For the text-containing cell, return its midpoint in [x, y] coordinate format. 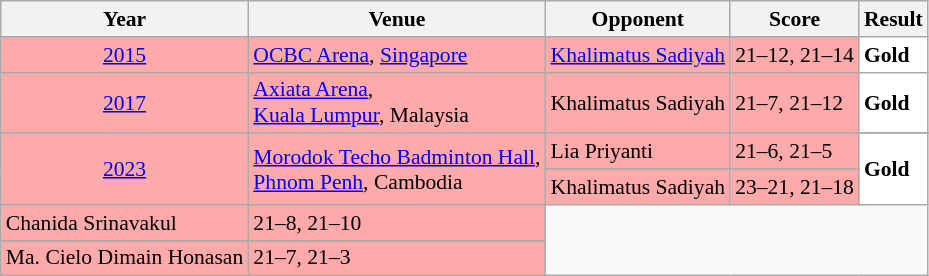
Chanida Srinavakul [125, 223]
Opponent [638, 19]
2015 [125, 55]
Ma. Cielo Dimain Honasan [125, 258]
OCBC Arena, Singapore [396, 55]
Morodok Techo Badminton Hall,Phnom Penh, Cambodia [396, 170]
Lia Priyanti [638, 152]
21–12, 21–14 [794, 55]
Axiata Arena,Kuala Lumpur, Malaysia [396, 102]
21–6, 21–5 [794, 152]
Score [794, 19]
2017 [125, 102]
Result [894, 19]
Venue [396, 19]
2023 [125, 170]
Year [125, 19]
23–21, 21–18 [794, 187]
21–7, 21–12 [794, 102]
21–7, 21–3 [396, 258]
21–8, 21–10 [396, 223]
